Find where the given text appears and provide that cell's center as [X, Y] coordinate. 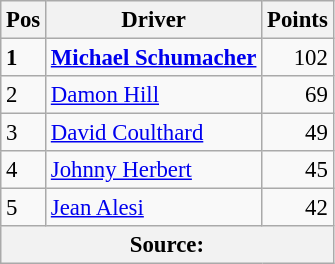
45 [298, 170]
1 [24, 58]
102 [298, 58]
Driver [154, 20]
2 [24, 95]
Pos [24, 20]
5 [24, 208]
42 [298, 208]
Points [298, 20]
Jean Alesi [154, 208]
David Coulthard [154, 133]
Source: [167, 245]
3 [24, 133]
69 [298, 95]
Michael Schumacher [154, 58]
Johnny Herbert [154, 170]
49 [298, 133]
Damon Hill [154, 95]
4 [24, 170]
